Extract the [X, Y] coordinate from the center of the cell holding the provided text.  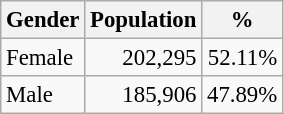
% [242, 20]
Female [43, 58]
202,295 [144, 58]
Male [43, 95]
52.11% [242, 58]
Population [144, 20]
185,906 [144, 95]
47.89% [242, 95]
Gender [43, 20]
